Scan for the cell matching the given text and deliver its [X, Y] coordinate at center. 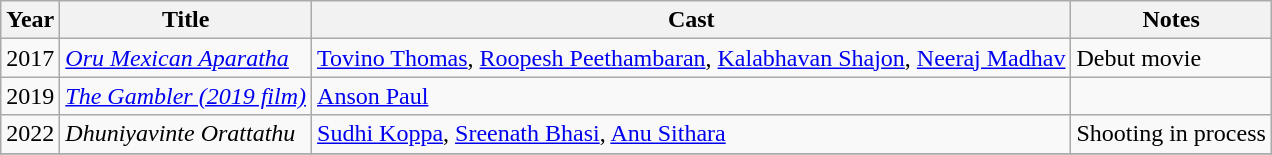
The Gambler (2019 film) [186, 96]
Cast [692, 20]
2017 [30, 58]
Debut movie [1171, 58]
2019 [30, 96]
Sudhi Koppa, Sreenath Bhasi, Anu Sithara [692, 134]
Anson Paul [692, 96]
Dhuniyavinte Orattathu [186, 134]
Tovino Thomas, Roopesh Peethambaran, Kalabhavan Shajon, Neeraj Madhav [692, 58]
Year [30, 20]
Shooting in process [1171, 134]
Oru Mexican Aparatha [186, 58]
Title [186, 20]
2022 [30, 134]
Notes [1171, 20]
